Return the (x, y) coordinate for the center point of the cell that contains the specified text.  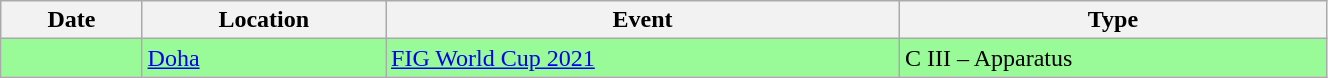
FIG World Cup 2021 (643, 58)
Doha (264, 58)
C III – Apparatus (1112, 58)
Date (72, 20)
Location (264, 20)
Event (643, 20)
Type (1112, 20)
